From the cell containing the given text, extract its center point as [X, Y] coordinate. 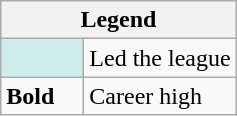
Career high [160, 96]
Led the league [160, 58]
Legend [118, 20]
Bold [42, 96]
